For the text-containing cell, return its midpoint in (x, y) coordinate format. 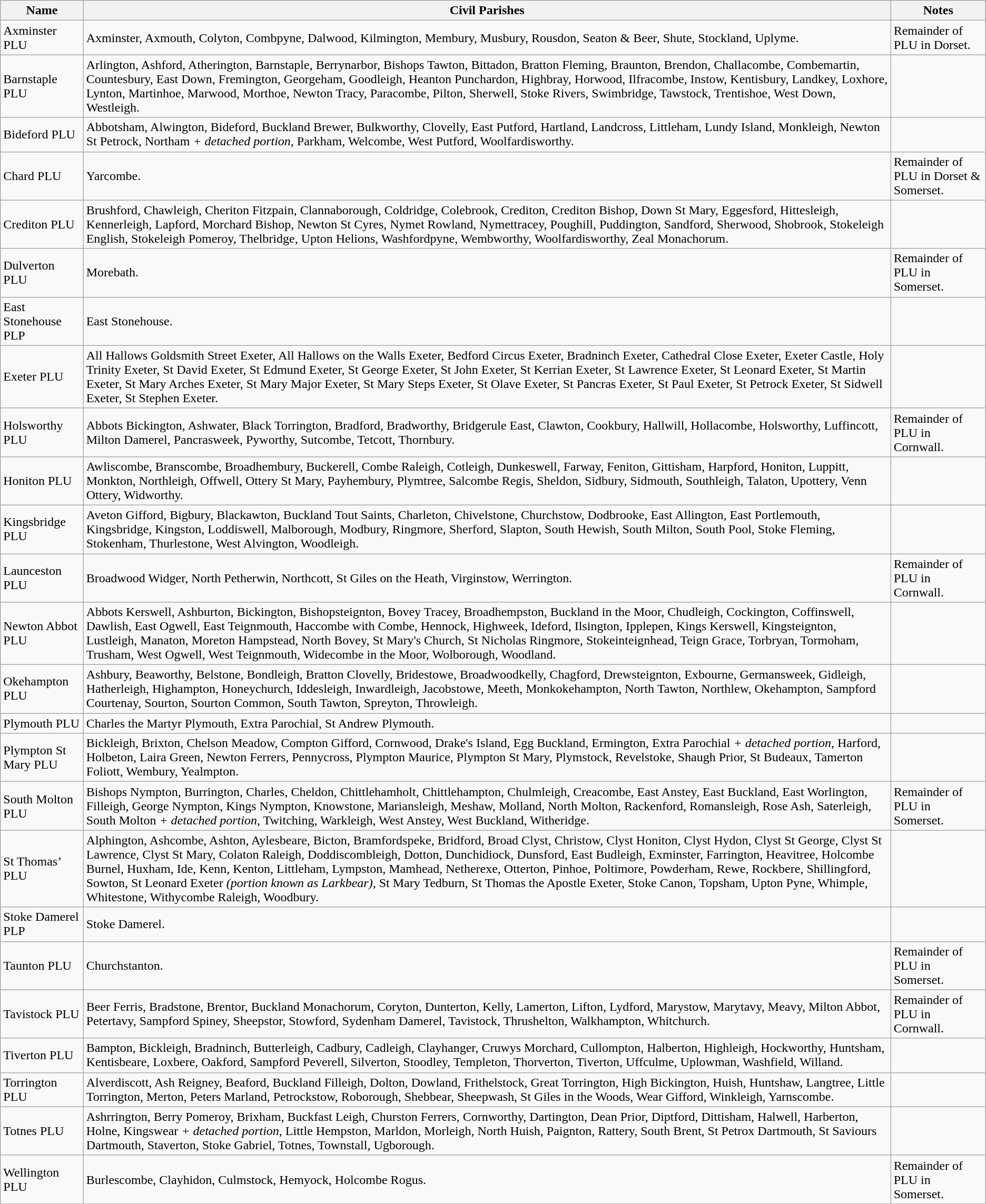
Stoke Damerel PLP (42, 924)
Remainder of PLU in Dorset. (938, 38)
Remainder of PLU in Dorset & Somerset. (938, 176)
Notes (938, 11)
Taunton PLU (42, 966)
Torrington PLU (42, 1090)
Plympton St Mary PLU (42, 758)
Chard PLU (42, 176)
Barnstaple PLU (42, 86)
Dulverton PLU (42, 273)
Tiverton PLU (42, 1055)
Name (42, 11)
Launceston PLU (42, 578)
Tavistock PLU (42, 1014)
Bideford PLU (42, 135)
East Stonehouse PLP (42, 321)
Wellington PLU (42, 1179)
Civil Parishes (487, 11)
Holsworthy PLU (42, 432)
East Stonehouse. (487, 321)
Honiton PLU (42, 481)
Plymouth PLU (42, 723)
Totnes PLU (42, 1131)
Axminster, Axmouth, Colyton, Combpyne, Dalwood, Kilmington, Membury, Musbury, Rousdon, Seaton & Beer, Shute, Stockland, Uplyme. (487, 38)
Churchstanton. (487, 966)
Broadwood Widger, North Petherwin, Northcott, St Giles on the Heath, Virginstow, Werrington. (487, 578)
Charles the Martyr Plymouth, Extra Parochial, St Andrew Plymouth. (487, 723)
Okehampton PLU (42, 689)
Axminster PLU (42, 38)
Newton Abbot PLU (42, 634)
Yarcombe. (487, 176)
St Thomas’ PLU (42, 869)
Burlescombe, Clayhidon, Culmstock, Hemyock, Holcombe Rogus. (487, 1179)
South Molton PLU (42, 806)
Stoke Damerel. (487, 924)
Morebath. (487, 273)
Crediton PLU (42, 224)
Kingsbridge PLU (42, 529)
Exeter PLU (42, 377)
